Identify which cell holds the provided text, then report its (X, Y) central coordinate. 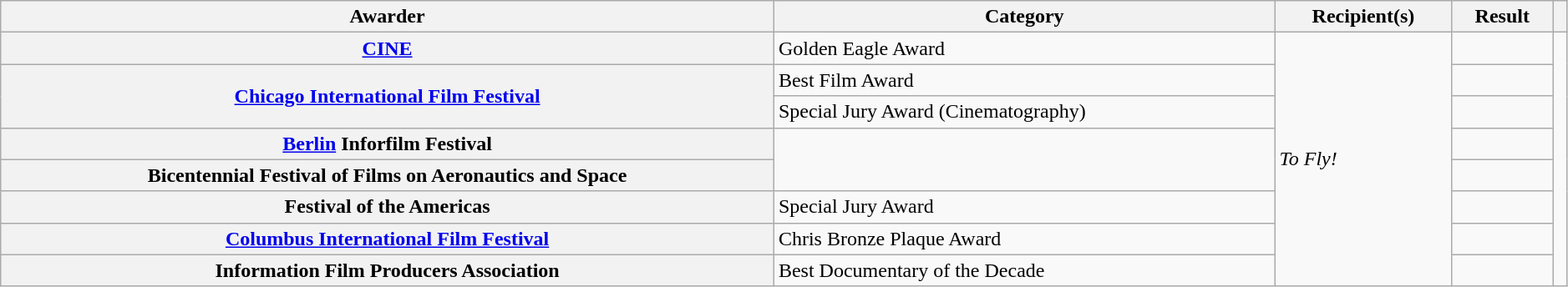
Columbus International Film Festival (388, 239)
Recipient(s) (1363, 17)
Best Film Award (1024, 80)
CINE (388, 48)
Result (1502, 17)
Golden Eagle Award (1024, 48)
Bicentennial Festival of Films on Aeronautics and Space (388, 175)
Awarder (388, 17)
Special Jury Award (1024, 207)
Chicago International Film Festival (388, 96)
Berlin Inforfilm Festival (388, 143)
To Fly! (1363, 159)
Chris Bronze Plaque Award (1024, 239)
Festival of the Americas (388, 207)
Information Film Producers Association (388, 270)
Best Documentary of the Decade (1024, 270)
Category (1024, 17)
Special Jury Award (Cinematography) (1024, 112)
